Locate the cell with the specified text and output its (X, Y) center coordinate. 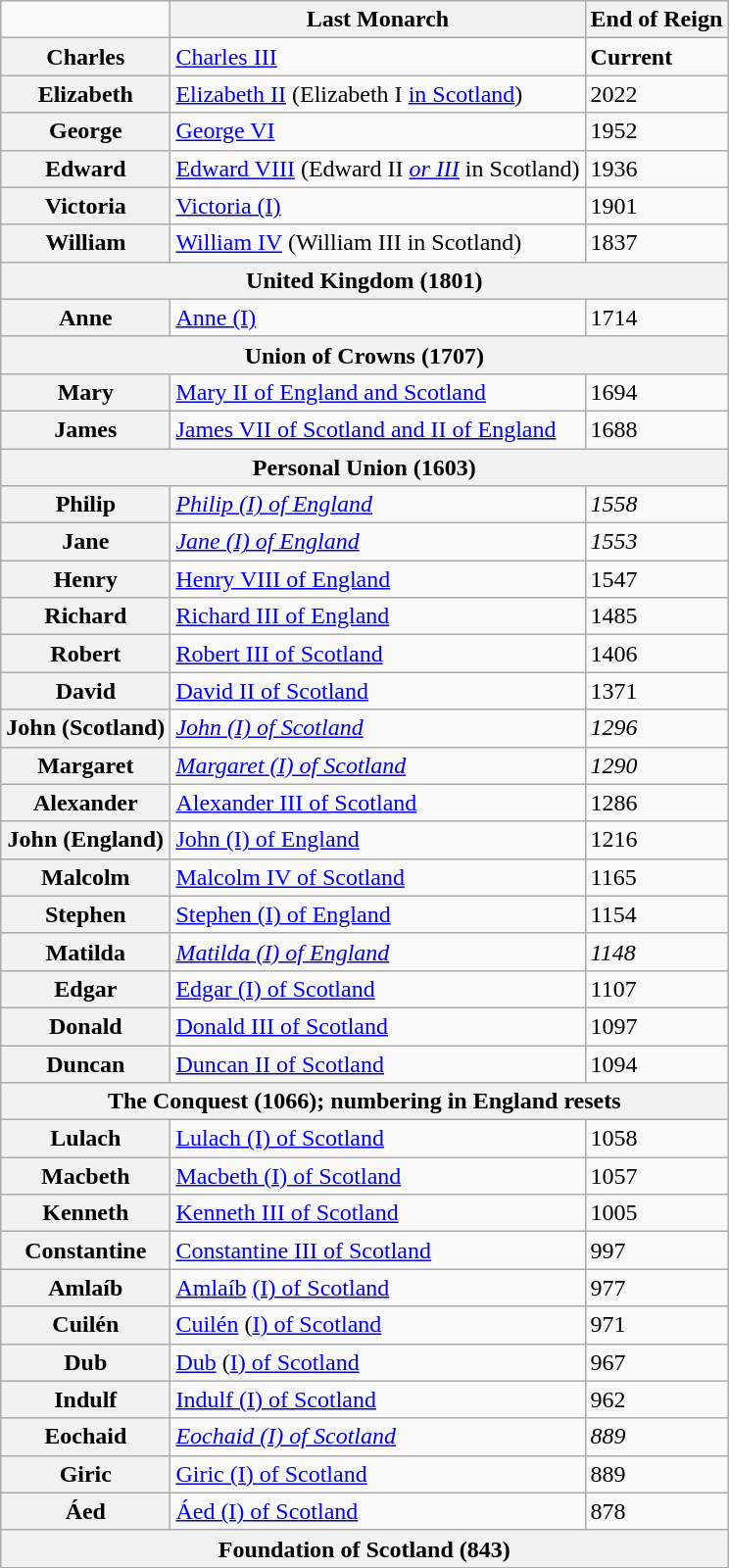
Constantine III of Scotland (378, 1250)
Stephen (86, 914)
1406 (656, 654)
1107 (656, 989)
Alexander III of Scotland (378, 803)
Philip (I) of England (378, 505)
1936 (656, 169)
Cuilén (I) of Scotland (378, 1325)
1952 (656, 131)
1553 (656, 542)
Lulach (86, 1139)
United Kingdom (1801) (364, 280)
1058 (656, 1139)
1005 (656, 1213)
Personal Union (1603) (364, 467)
997 (656, 1250)
1290 (656, 765)
1485 (656, 616)
Victoria (86, 206)
Giric (86, 1474)
Macbeth (I) of Scotland (378, 1176)
Elizabeth (86, 94)
1558 (656, 505)
The Conquest (1066); numbering in England resets (364, 1102)
1286 (656, 803)
Henry VIII of England (378, 579)
1837 (656, 243)
James (86, 429)
Last Monarch (378, 20)
William (86, 243)
John (I) of Scotland (378, 728)
Malcolm (86, 877)
Kenneth (86, 1213)
1216 (656, 840)
971 (656, 1325)
James VII of Scotland and II of England (378, 429)
Anne (86, 318)
878 (656, 1511)
Matilda (I) of England (378, 952)
Malcolm IV of Scotland (378, 877)
Edward (86, 169)
Edgar (I) of Scotland (378, 989)
Union of Crowns (1707) (364, 355)
Philip (86, 505)
Indulf (I) of Scotland (378, 1399)
Matilda (86, 952)
End of Reign (656, 20)
John (Scotland) (86, 728)
Macbeth (86, 1176)
Indulf (86, 1399)
David (86, 691)
1694 (656, 392)
Duncan II of Scotland (378, 1063)
977 (656, 1288)
2022 (656, 94)
967 (656, 1362)
Foundation of Scotland (843) (364, 1548)
Giric (I) of Scotland (378, 1474)
Jane (86, 542)
1097 (656, 1026)
Kenneth III of Scotland (378, 1213)
Current (656, 57)
Dub (I) of Scotland (378, 1362)
George (86, 131)
Áed (I) of Scotland (378, 1511)
Margaret (86, 765)
1688 (656, 429)
Edgar (86, 989)
Charles (86, 57)
1714 (656, 318)
1165 (656, 877)
Amlaíb (86, 1288)
Áed (86, 1511)
Eochaid (I) of Scotland (378, 1437)
Stephen (I) of England (378, 914)
Donald (86, 1026)
Eochaid (86, 1437)
David II of Scotland (378, 691)
Alexander (86, 803)
George VI (378, 131)
Mary II of England and Scotland (378, 392)
1148 (656, 952)
Donald III of Scotland (378, 1026)
Elizabeth II (Elizabeth I in Scotland) (378, 94)
1154 (656, 914)
Constantine (86, 1250)
Anne (I) (378, 318)
Victoria (I) (378, 206)
962 (656, 1399)
Duncan (86, 1063)
Amlaíb (I) of Scotland (378, 1288)
1094 (656, 1063)
William IV (William III in Scotland) (378, 243)
Dub (86, 1362)
Charles III (378, 57)
Robert (86, 654)
1057 (656, 1176)
Richard (86, 616)
Lulach (I) of Scotland (378, 1139)
1901 (656, 206)
1371 (656, 691)
Jane (I) of England (378, 542)
John (England) (86, 840)
Robert III of Scotland (378, 654)
Richard III of England (378, 616)
1296 (656, 728)
Cuilén (86, 1325)
Margaret (I) of Scotland (378, 765)
1547 (656, 579)
John (I) of England (378, 840)
Edward VIII (Edward II or III in Scotland) (378, 169)
Henry (86, 579)
Mary (86, 392)
